Determine the (X, Y) coordinate at the center of the cell enclosing the given text.  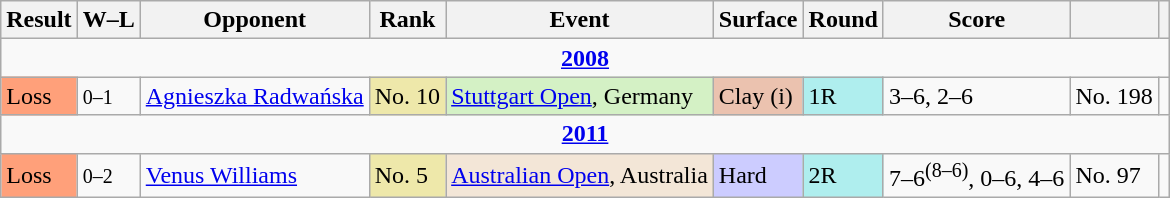
No. 10 (407, 96)
W–L (108, 20)
3–6, 2–6 (976, 96)
Australian Open, Australia (580, 176)
2011 (586, 134)
No. 5 (407, 176)
Round (843, 20)
Clay (i) (758, 96)
0–1 (108, 96)
Hard (758, 176)
Result (39, 20)
0–2 (108, 176)
7–6(8–6), 0–6, 4–6 (976, 176)
Rank (407, 20)
Score (976, 20)
2008 (586, 58)
No. 97 (1114, 176)
1R (843, 96)
Stuttgart Open, Germany (580, 96)
2R (843, 176)
Venus Williams (254, 176)
No. 198 (1114, 96)
Event (580, 20)
Opponent (254, 20)
Surface (758, 20)
Agnieszka Radwańska (254, 96)
